From the cell containing the given text, extract its center point as [X, Y] coordinate. 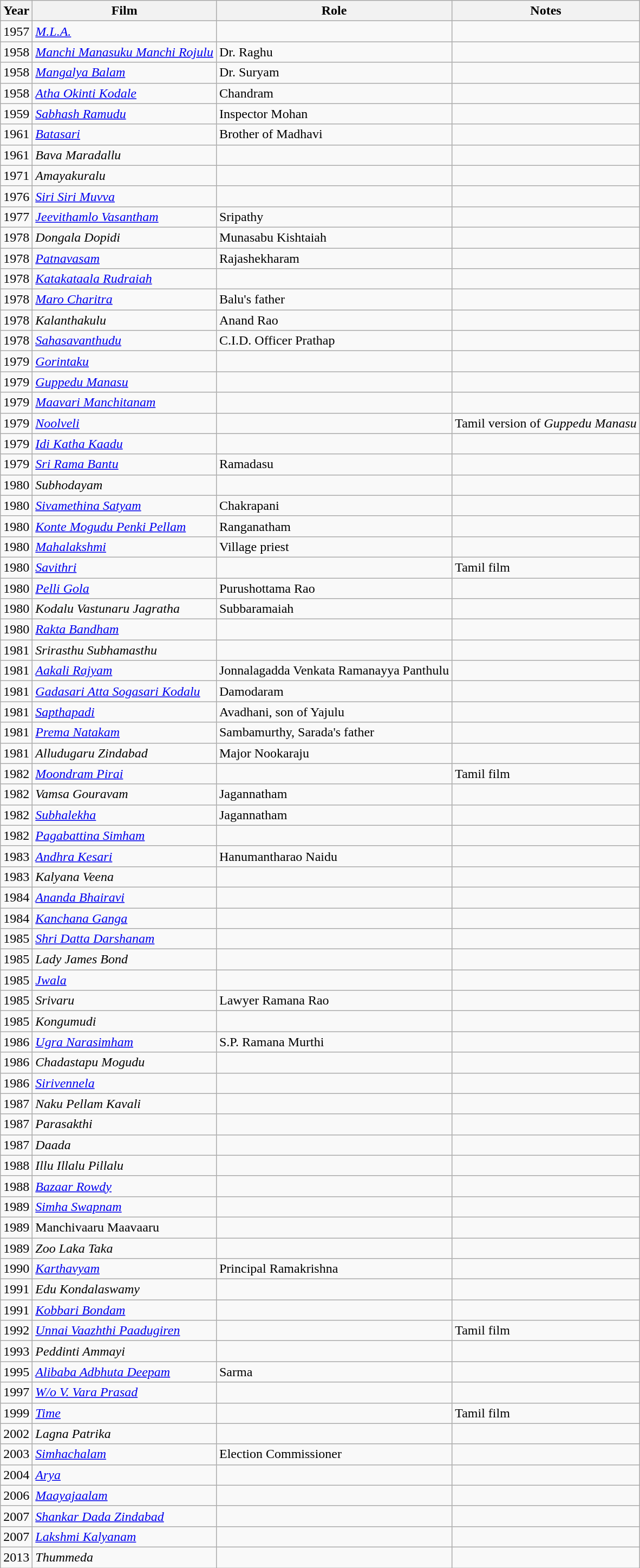
Parasakthi [125, 1124]
Maavari Manchitanam [125, 403]
Sripathy [334, 217]
1997 [16, 1392]
Sarma [334, 1372]
2013 [16, 1557]
Aakali Rajyam [125, 671]
Subhodayam [125, 485]
Gadasari Atta Sogasari Kodalu [125, 691]
2004 [16, 1475]
Subhalekha [125, 815]
Sirivennela [125, 1083]
Bava Maradallu [125, 155]
Principal Ramakrishna [334, 1269]
Anand Rao [334, 320]
Kalyana Veena [125, 877]
Mahalakshmi [125, 547]
Ananda Bhairavi [125, 897]
Purushottama Rao [334, 588]
Hanumantharao Naidu [334, 856]
Prema Natakam [125, 733]
Jwala [125, 980]
Zoo Laka Taka [125, 1248]
Kodalu Vastunaru Jagratha [125, 609]
1999 [16, 1413]
Kongumudi [125, 1021]
Village priest [334, 547]
1971 [16, 176]
Kanchana Ganga [125, 918]
Sambamurthy, Sarada's father [334, 733]
Konte Mogudu Penki Pellam [125, 526]
Jeevithamlo Vasantham [125, 217]
Idi Katha Kaadu [125, 444]
Alludugaru Zindabad [125, 753]
Lakshmi Kalyanam [125, 1537]
Election Commissioner [334, 1454]
Batasari [125, 134]
1957 [16, 31]
Time [125, 1413]
Notes [546, 11]
Illu Illalu Pillalu [125, 1165]
Karthavyam [125, 1269]
Year [16, 11]
Chadastapu Mogudu [125, 1062]
Gorintaku [125, 361]
Sapthapadi [125, 712]
Alibaba Adbhuta Deepam [125, 1372]
Sivamethina Satyam [125, 506]
1992 [16, 1331]
Peddinti Ammayi [125, 1351]
Rakta Bandham [125, 630]
C.I.D. Officer Prathap [334, 341]
Lawyer Ramana Rao [334, 1001]
Sahasavanthudu [125, 341]
Balu's father [334, 300]
Dr. Suryam [334, 73]
Subbaramaiah [334, 609]
Lagna Patrika [125, 1434]
Atha Okinti Kodale [125, 93]
Srirasthu Subhamasthu [125, 650]
1976 [16, 196]
Manchivaaru Maavaaru [125, 1227]
Lady James Bond [125, 960]
2006 [16, 1495]
1995 [16, 1372]
Brother of Madhavi [334, 134]
1977 [16, 217]
Thummeda [125, 1557]
Maayajaalam [125, 1495]
Shankar Dada Zindabad [125, 1516]
Patnavasam [125, 258]
Edu Kondalaswamy [125, 1290]
Pagabattina Simham [125, 835]
Bazaar Rowdy [125, 1186]
2003 [16, 1454]
Munasabu Kishtaiah [334, 237]
Tamil version of Guppedu Manasu [546, 423]
M.L.A. [125, 31]
Jonnalagadda Venkata Ramanayya Panthulu [334, 671]
Daada [125, 1145]
Srivaru [125, 1001]
Ramadasu [334, 464]
Chandram [334, 93]
Sri Rama Bantu [125, 464]
Vamsa Gouravam [125, 794]
Ranganatham [334, 526]
Dongala Dopidi [125, 237]
2002 [16, 1434]
Chakrapani [334, 506]
Moondram Pirai [125, 774]
1959 [16, 114]
Damodaram [334, 691]
Kalanthakulu [125, 320]
Pelli Gola [125, 588]
Andhra Kesari [125, 856]
Mangalya Balam [125, 73]
Simhachalam [125, 1454]
Guppedu Manasu [125, 382]
Arya [125, 1475]
Simha Swapnam [125, 1207]
Avadhani, son of Yajulu [334, 712]
Major Nookaraju [334, 753]
Siri Siri Muvva [125, 196]
Katakataala Rudraiah [125, 279]
1990 [16, 1269]
Dr. Raghu [334, 52]
Ugra Narasimham [125, 1042]
Manchi Manasuku Manchi Rojulu [125, 52]
Inspector Mohan [334, 114]
Film [125, 11]
Savithri [125, 567]
Role [334, 11]
Noolveli [125, 423]
Sabhash Ramudu [125, 114]
W/o V. Vara Prasad [125, 1392]
Amayakuralu [125, 176]
Rajashekharam [334, 258]
S.P. Ramana Murthi [334, 1042]
Shri Datta Darshanam [125, 939]
1993 [16, 1351]
Naku Pellam Kavali [125, 1104]
Maro Charitra [125, 300]
Kobbari Bondam [125, 1310]
Unnai Vaazhthi Paadugiren [125, 1331]
